Detect which cell encompasses the target text, then output its (X, Y) center coordinate. 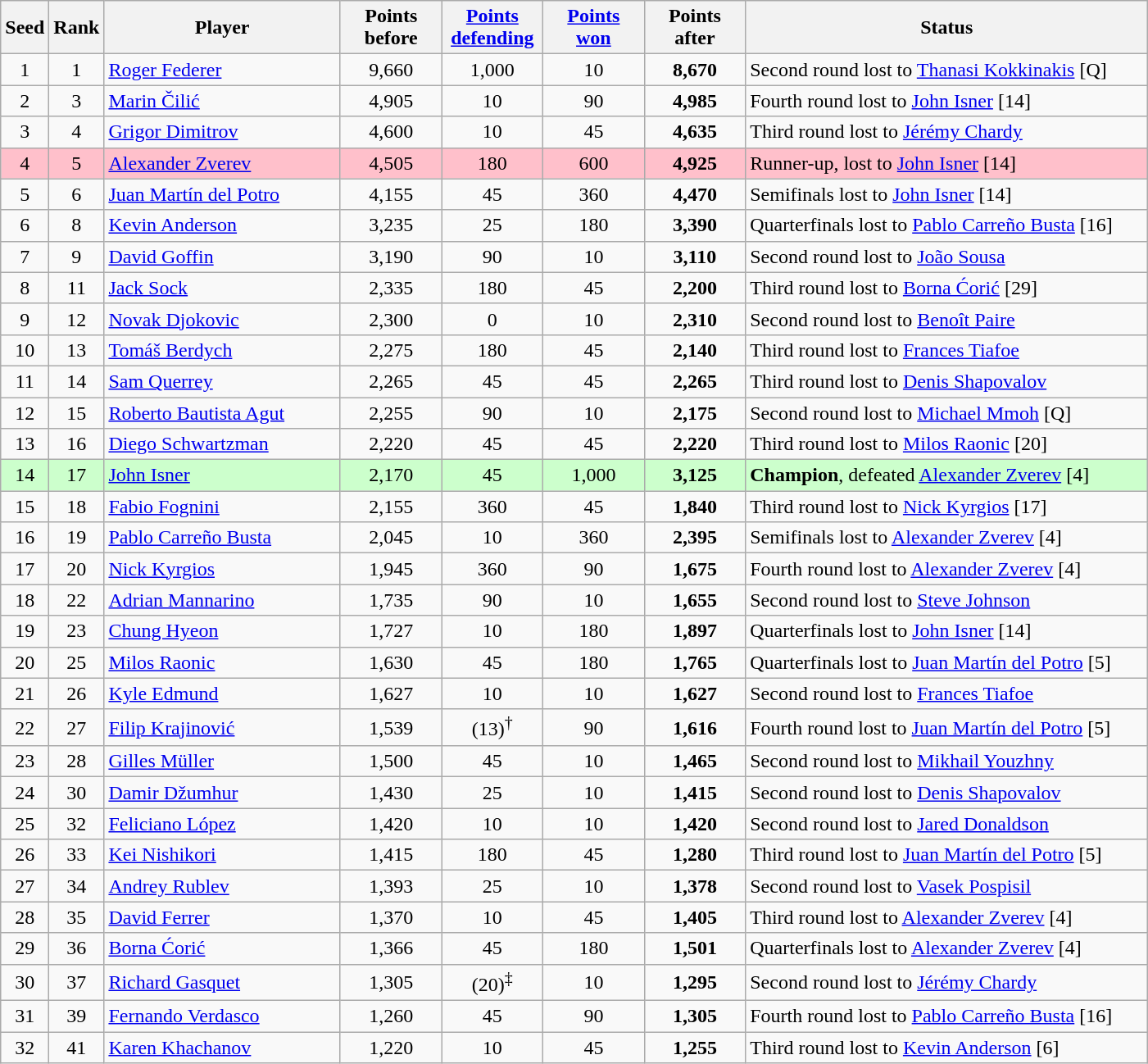
600 (594, 163)
Richard Gasquet (223, 982)
9,660 (391, 70)
4,925 (695, 163)
31 (25, 1016)
35 (77, 917)
39 (77, 1016)
Third round lost to Milos Raonic [20] (947, 444)
Milos Raonic (223, 662)
Filip Krajinović (223, 728)
Grigor Dimitrov (223, 132)
2,155 (391, 507)
Second round lost to Benoît Paire (947, 319)
1,630 (391, 662)
Rank (77, 28)
3,125 (695, 475)
(13)† (492, 728)
2,175 (695, 412)
3,235 (391, 225)
Quarterfinals lost to Pablo Carreño Busta [16] (947, 225)
Second round lost to Denis Shapovalov (947, 793)
Jack Sock (223, 288)
24 (25, 793)
1,366 (391, 948)
29 (25, 948)
Fourth round lost to Pablo Carreño Busta [16] (947, 1016)
8,670 (695, 70)
Second round lost to Mikhail Youzhny (947, 762)
4,155 (391, 194)
Novak Djokovic (223, 319)
1,295 (695, 982)
41 (77, 1048)
1,655 (695, 600)
Fourth round lost to Juan Martín del Potro [5] (947, 728)
Roberto Bautista Agut (223, 412)
Third round lost to Frances Tiafoe (947, 350)
Player (223, 28)
2,335 (391, 288)
4,905 (391, 101)
2,140 (695, 350)
Adrian Mannarino (223, 600)
Damir Džumhur (223, 793)
Second round lost to Michael Mmoh [Q] (947, 412)
David Goffin (223, 257)
1,255 (695, 1048)
Kevin Anderson (223, 225)
Second round lost to Frances Tiafoe (947, 693)
Second round lost to Thanasi Kokkinakis [Q] (947, 70)
Third round lost to Jérémy Chardy (947, 132)
1,945 (391, 569)
Points defending (492, 28)
Roger Federer (223, 70)
2,395 (695, 538)
3,390 (695, 225)
1,765 (695, 662)
Kyle Edmund (223, 693)
0 (492, 319)
1,840 (695, 507)
Feliciano López (223, 824)
Quarterfinals lost to Alexander Zverev [4] (947, 948)
John Isner (223, 475)
Second round lost to Jared Donaldson (947, 824)
Semifinals lost to John Isner [14] (947, 194)
Pablo Carreño Busta (223, 538)
Nick Kyrgios (223, 569)
Sam Querrey (223, 381)
1,430 (391, 793)
Karen Khachanov (223, 1048)
Borna Ćorić (223, 948)
Third round lost to Alexander Zverev [4] (947, 917)
Third round lost to Denis Shapovalov (947, 381)
3,110 (695, 257)
Fernando Verdasco (223, 1016)
1,539 (391, 728)
1,897 (695, 631)
1,735 (391, 600)
2,300 (391, 319)
Third round lost to Kevin Anderson [6] (947, 1048)
Diego Schwartzman (223, 444)
Fourth round lost to Alexander Zverev [4] (947, 569)
7 (25, 257)
Third round lost to Borna Ćorić [29] (947, 288)
2,255 (391, 412)
Points won (594, 28)
21 (25, 693)
1,220 (391, 1048)
(20)‡ (492, 982)
David Ferrer (223, 917)
4,985 (695, 101)
Marin Čilić (223, 101)
Champion, defeated Alexander Zverev [4] (947, 475)
Points before (391, 28)
33 (77, 855)
Chung Hyeon (223, 631)
Quarterfinals lost to Juan Martín del Potro [5] (947, 662)
1,501 (695, 948)
1,465 (695, 762)
1,280 (695, 855)
Runner-up, lost to John Isner [14] (947, 163)
1,675 (695, 569)
37 (77, 982)
1,405 (695, 917)
Juan Martín del Potro (223, 194)
1,500 (391, 762)
1,616 (695, 728)
2,045 (391, 538)
Status (947, 28)
1,393 (391, 886)
Third round lost to Juan Martín del Potro [5] (947, 855)
Tomáš Berdych (223, 350)
2 (25, 101)
Second round lost to Jérémy Chardy (947, 982)
Second round lost to João Sousa (947, 257)
1,378 (695, 886)
Fabio Fognini (223, 507)
2,200 (695, 288)
3,190 (391, 257)
1,370 (391, 917)
4,470 (695, 194)
4,635 (695, 132)
Gilles Müller (223, 762)
Fourth round lost to John Isner [14] (947, 101)
Third round lost to Nick Kyrgios [17] (947, 507)
Kei Nishikori (223, 855)
4,600 (391, 132)
2,310 (695, 319)
Semifinals lost to Alexander Zverev [4] (947, 538)
Andrey Rublev (223, 886)
Points after (695, 28)
Second round lost to Steve Johnson (947, 600)
2,170 (391, 475)
4,505 (391, 163)
Second round lost to Vasek Pospisil (947, 886)
1,727 (391, 631)
1,260 (391, 1016)
Alexander Zverev (223, 163)
34 (77, 886)
Quarterfinals lost to John Isner [14] (947, 631)
36 (77, 948)
Seed (25, 28)
2,275 (391, 350)
